Return (X, Y) of the center of cell containing provided text 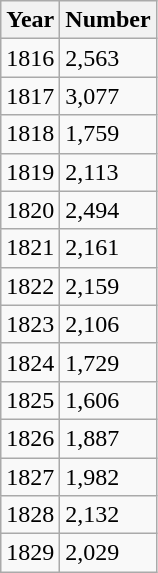
Year (30, 20)
2,161 (108, 248)
1819 (30, 172)
2,159 (108, 286)
1818 (30, 134)
2,563 (108, 58)
1827 (30, 477)
1823 (30, 324)
1820 (30, 210)
1826 (30, 438)
1,887 (108, 438)
3,077 (108, 96)
Number (108, 20)
1,729 (108, 362)
1816 (30, 58)
1821 (30, 248)
1,606 (108, 400)
1822 (30, 286)
1825 (30, 400)
2,029 (108, 553)
1,982 (108, 477)
2,132 (108, 515)
2,494 (108, 210)
2,106 (108, 324)
2,113 (108, 172)
1828 (30, 515)
1829 (30, 553)
1,759 (108, 134)
1817 (30, 96)
1824 (30, 362)
